Scan for the cell matching the given text and deliver its [x, y] coordinate at center. 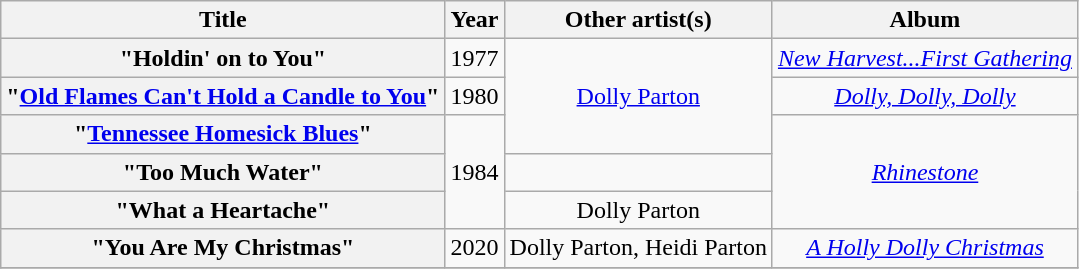
Dolly Parton, Heidi Parton [638, 248]
"Holdin' on to You" [223, 58]
1980 [474, 96]
"Too Much Water" [223, 172]
2020 [474, 248]
1977 [474, 58]
Year [474, 20]
1984 [474, 172]
"Old Flames Can't Hold a Candle to You" [223, 96]
"Tennessee Homesick Blues" [223, 134]
Title [223, 20]
"What a Heartache" [223, 210]
New Harvest...First Gathering [924, 58]
Other artist(s) [638, 20]
Rhinestone [924, 172]
Dolly, Dolly, Dolly [924, 96]
"You Are My Christmas" [223, 248]
A Holly Dolly Christmas [924, 248]
Album [924, 20]
